Locate the cell with the specified text and output its [X, Y] center coordinate. 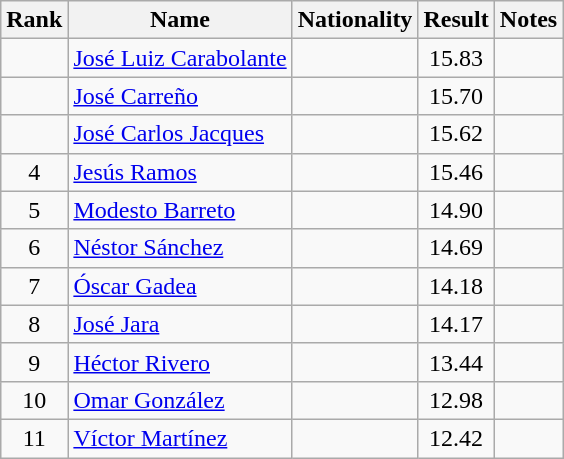
José Luiz Carabolante [180, 58]
15.62 [456, 134]
9 [34, 362]
14.69 [456, 248]
Modesto Barreto [180, 210]
José Carlos Jacques [180, 134]
15.83 [456, 58]
5 [34, 210]
7 [34, 286]
Óscar Gadea [180, 286]
José Jara [180, 324]
Omar González [180, 400]
14.17 [456, 324]
11 [34, 438]
Néstor Sánchez [180, 248]
Jesús Ramos [180, 172]
Nationality [355, 20]
8 [34, 324]
13.44 [456, 362]
10 [34, 400]
4 [34, 172]
12.98 [456, 400]
Result [456, 20]
José Carreño [180, 96]
Héctor Rivero [180, 362]
15.70 [456, 96]
12.42 [456, 438]
14.18 [456, 286]
Víctor Martínez [180, 438]
Rank [34, 20]
6 [34, 248]
15.46 [456, 172]
Name [180, 20]
14.90 [456, 210]
Notes [528, 20]
